Identify which cell holds the provided text, then report its [X, Y] central coordinate. 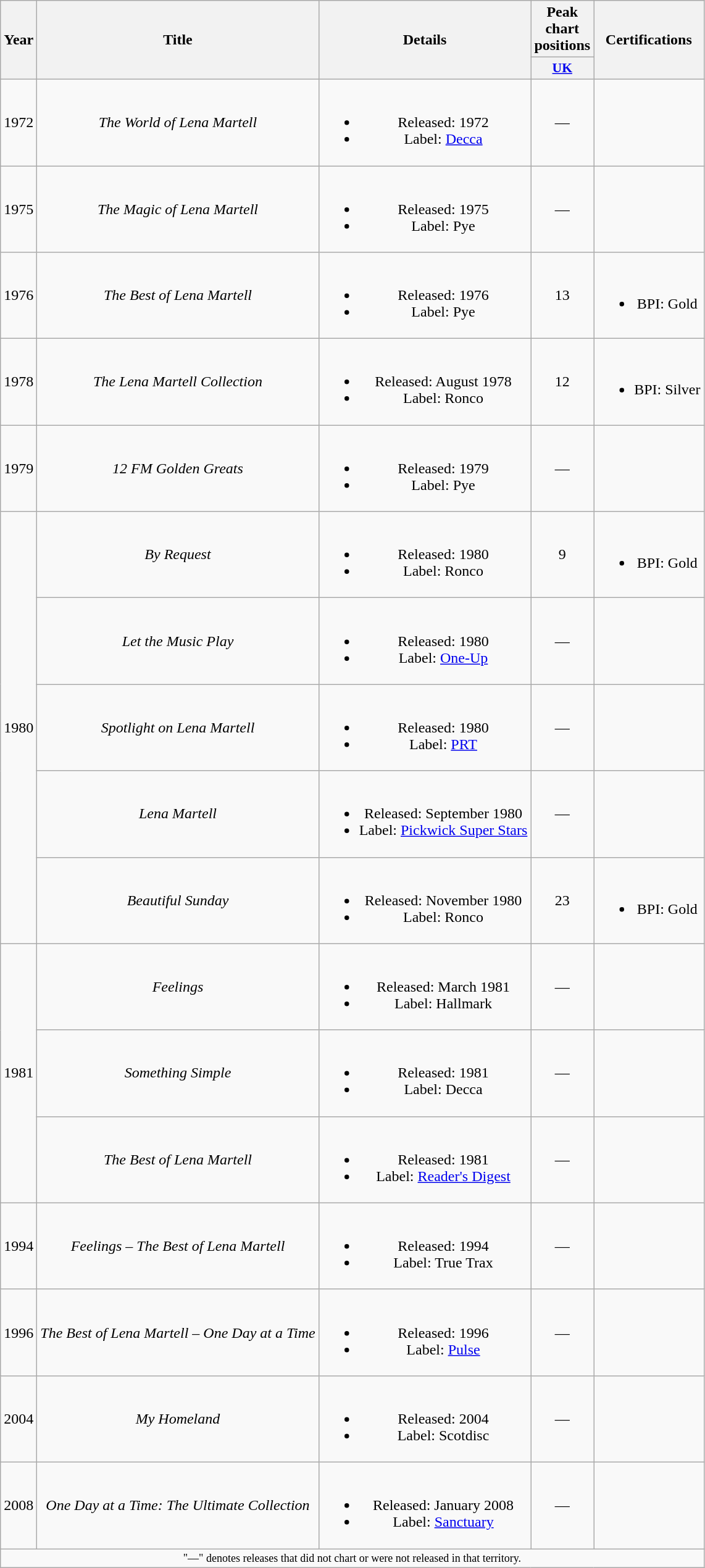
23 [562, 900]
1975 [19, 209]
Spotlight on Lena Martell [178, 728]
Released: 1981Label: Decca [425, 1073]
1996 [19, 1332]
Something Simple [178, 1073]
Released: 2004Label: Scotdisc [425, 1419]
Details [425, 40]
Feelings [178, 987]
"—" denotes releases that did not chart or were not released in that territory. [352, 1559]
Released: 1981Label: Reader's Digest [425, 1159]
One Day at a Time: The Ultimate Collection [178, 1505]
The World of Lena Martell [178, 122]
By Request [178, 555]
12 [562, 382]
Released: January 2008Label: Sanctuary [425, 1505]
My Homeland [178, 1419]
1972 [19, 122]
Released: 1980Label: Ronco [425, 555]
Released: 1972Label: Decca [425, 122]
9 [562, 555]
Released: 1979Label: Pye [425, 468]
1980 [19, 728]
Released: September 1980Label: Pickwick Super Stars [425, 814]
Released: March 1981Label: Hallmark [425, 987]
Released: November 1980Label: Ronco [425, 900]
Title [178, 40]
Released: August 1978Label: Ronco [425, 382]
Certifications [649, 40]
1976 [19, 296]
The Magic of Lena Martell [178, 209]
Year [19, 40]
Lena Martell [178, 814]
Released: 1994Label: True Trax [425, 1246]
Released: 1976Label: Pye [425, 296]
Feelings – The Best of Lena Martell [178, 1246]
BPI: Silver [649, 382]
UK [562, 68]
Released: 1980Label: PRT [425, 728]
1979 [19, 468]
Released: 1975Label: Pye [425, 209]
1994 [19, 1246]
2004 [19, 1419]
12 FM Golden Greats [178, 468]
Let the Music Play [178, 641]
The Best of Lena Martell – One Day at a Time [178, 1332]
The Lena Martell Collection [178, 382]
1978 [19, 382]
2008 [19, 1505]
Released: 1996Label: Pulse [425, 1332]
1981 [19, 1073]
Peak chart positions [562, 29]
Beautiful Sunday [178, 900]
13 [562, 296]
Released: 1980Label: One-Up [425, 641]
